Locate the cell with the specified text and output its [X, Y] center coordinate. 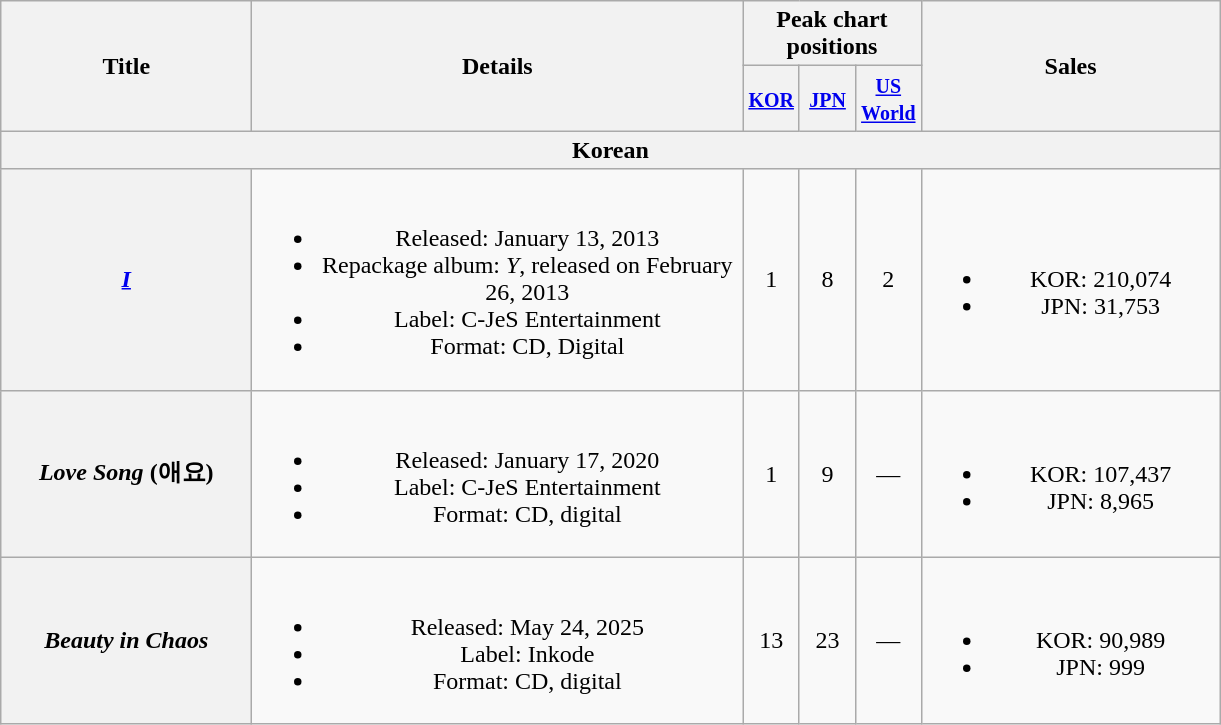
KOR: 107,437JPN: 8,965 [1070, 474]
KOR [772, 98]
Beauty in Chaos [126, 640]
Details [498, 66]
23 [827, 640]
Korean [610, 150]
Released: January 13, 2013Repackage album: Y, released on February 26, 2013Label: C-JeS EntertainmentFormat: CD, Digital [498, 280]
KOR: 210,074JPN: 31,753 [1070, 280]
Sales [1070, 66]
9 [827, 474]
2 [889, 280]
Released: May 24, 2025Label: InkodeFormat: CD, digital [498, 640]
8 [827, 280]
US World [889, 98]
I [126, 280]
Released: January 17, 2020Label: C-JeS EntertainmentFormat: CD, digital [498, 474]
KOR: 90,989JPN: 999 [1070, 640]
Title [126, 66]
13 [772, 640]
Peak chart positions [832, 34]
Love Song (애요) [126, 474]
JPN [827, 98]
